Detect which cell encompasses the target text, then output its [X, Y] center coordinate. 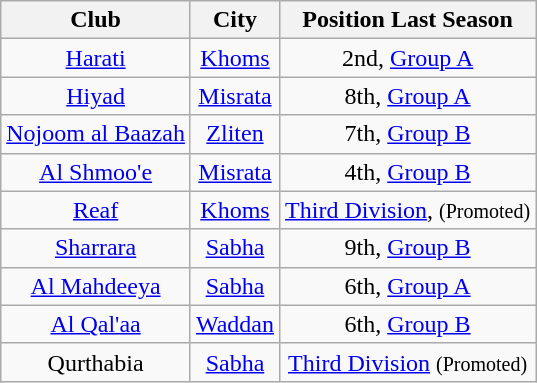
Zliten [234, 134]
7th, Group B [408, 134]
2nd, Group A [408, 58]
Qurthabia [96, 362]
City [234, 20]
Hiyad [96, 96]
6th, Group A [408, 286]
Waddan [234, 324]
Club [96, 20]
Nojoom al Baazah [96, 134]
Sharrara [96, 248]
6th, Group B [408, 324]
Third Division (Promoted) [408, 362]
4th, Group B [408, 172]
Position Last Season [408, 20]
Third Division, (Promoted) [408, 210]
Reaf [96, 210]
Al Mahdeeya [96, 286]
Harati [96, 58]
9th, Group B [408, 248]
8th, Group A [408, 96]
Al Qal'aa [96, 324]
Al Shmoo'e [96, 172]
